Return (x, y) of the center of cell containing provided text 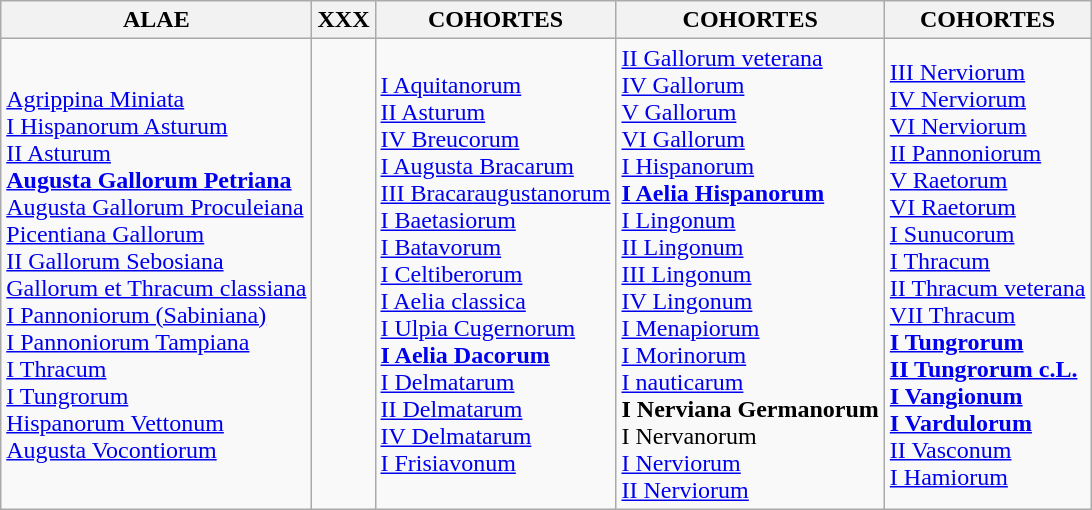
XXX (344, 20)
ALAE (156, 20)
